Extract the [x, y] coordinate from the center of the cell holding the provided text.  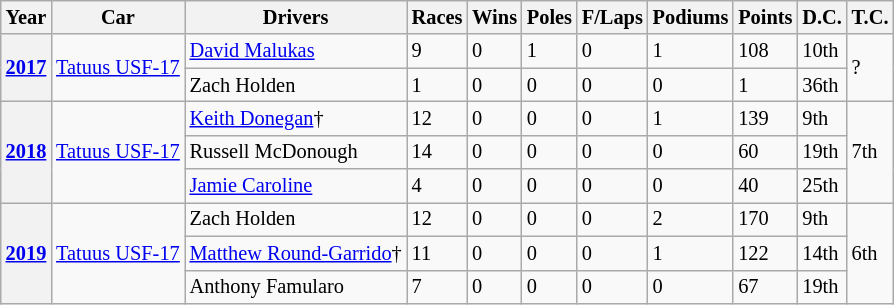
122 [765, 253]
9 [438, 51]
40 [765, 186]
Points [765, 17]
Anthony Famularo [296, 287]
7 [438, 287]
2017 [26, 68]
36th [822, 85]
2018 [26, 152]
Russell McDonough [296, 152]
Drivers [296, 17]
67 [765, 287]
Car [118, 17]
F/Laps [612, 17]
60 [765, 152]
Matthew Round-Garrido† [296, 253]
7th [870, 152]
14 [438, 152]
Keith Donegan† [296, 118]
Races [438, 17]
2 [691, 219]
14th [822, 253]
Wins [494, 17]
Poles [550, 17]
T.C. [870, 17]
108 [765, 51]
David Malukas [296, 51]
Year [26, 17]
4 [438, 186]
Podiums [691, 17]
D.C. [822, 17]
6th [870, 252]
Jamie Caroline [296, 186]
? [870, 68]
11 [438, 253]
170 [765, 219]
25th [822, 186]
2019 [26, 252]
10th [822, 51]
139 [765, 118]
